For the text-containing cell, return its midpoint in [x, y] coordinate format. 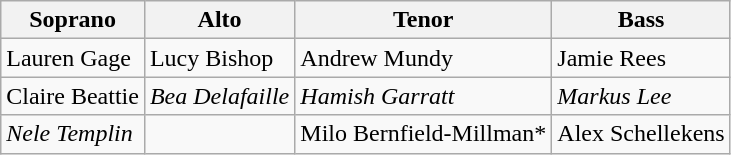
Lucy Bishop [219, 58]
Nele Templin [73, 134]
Tenor [424, 20]
Markus Lee [641, 96]
Hamish Garratt [424, 96]
Alto [219, 20]
Soprano [73, 20]
Claire Beattie [73, 96]
Milo Bernfield-Millman* [424, 134]
Andrew Mundy [424, 58]
Bea Delafaille [219, 96]
Jamie Rees [641, 58]
Lauren Gage [73, 58]
Alex Schellekens [641, 134]
Bass [641, 20]
